Provide the [X, Y] coordinate of the cell's center where the given text is located.  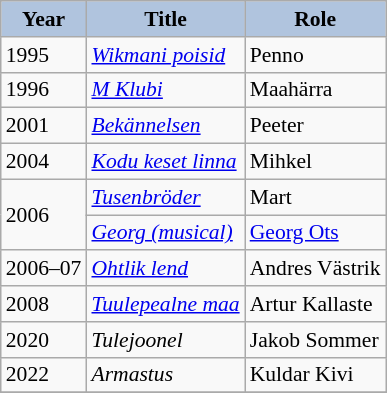
Mihkel [316, 162]
Year [44, 19]
Maahärra [316, 90]
Role [316, 19]
Penno [316, 55]
Wikmani poisid [165, 55]
Andres Västrik [316, 269]
2022 [44, 375]
Tusenbröder [165, 197]
M Klubi [165, 90]
Peeter [316, 126]
2004 [44, 162]
2006 [44, 214]
Tuulepealne maa [165, 304]
Georg Ots [316, 233]
Tulejoonel [165, 340]
Artur Kallaste [316, 304]
1996 [44, 90]
Jakob Sommer [316, 340]
Armastus [165, 375]
2020 [44, 340]
Title [165, 19]
2008 [44, 304]
Mart [316, 197]
Kuldar Kivi [316, 375]
Bekännelsen [165, 126]
Kodu keset linna [165, 162]
2006–07 [44, 269]
Georg (musical) [165, 233]
1995 [44, 55]
2001 [44, 126]
Ohtlik lend [165, 269]
